Determine the (X, Y) coordinate at the center of the cell enclosing the given text.  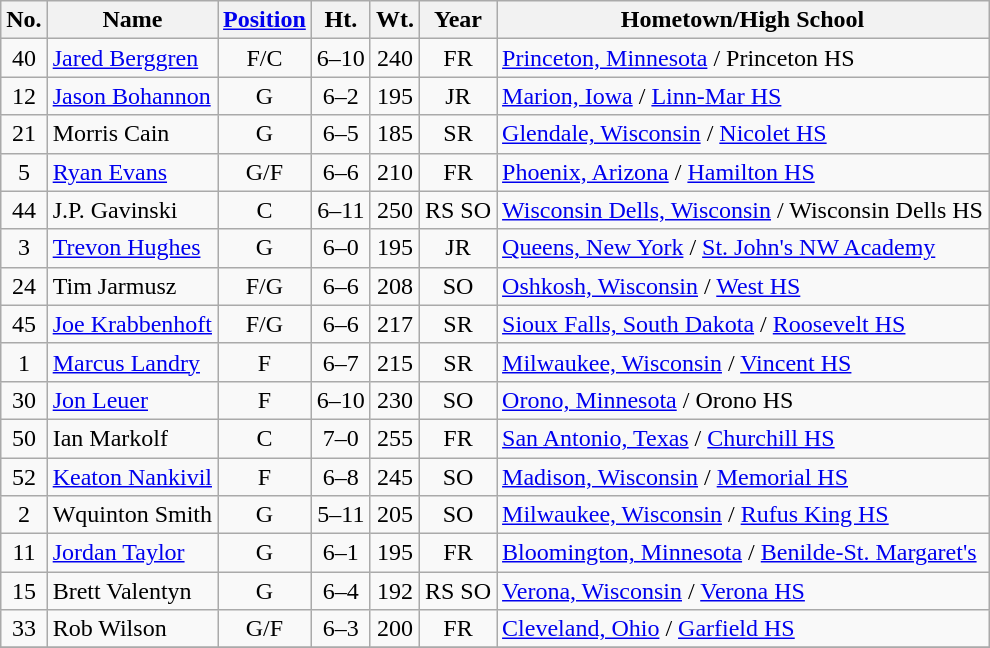
Rob Wilson (132, 629)
6–5 (340, 134)
52 (24, 477)
Ian Markolf (132, 438)
Cleveland, Ohio / Garfield HS (743, 629)
Glendale, Wisconsin / Nicolet HS (743, 134)
Sioux Falls, South Dakota / Roosevelt HS (743, 324)
44 (24, 210)
Milwaukee, Wisconsin / Rufus King HS (743, 515)
Tim Jarmusz (132, 286)
210 (394, 172)
185 (394, 134)
Marion, Iowa / Linn-Mar HS (743, 96)
Wisconsin Dells, Wisconsin / Wisconsin Dells HS (743, 210)
San Antonio, Texas / Churchill HS (743, 438)
5–11 (340, 515)
Phoenix, Arizona / Hamilton HS (743, 172)
6–1 (340, 553)
192 (394, 591)
Jon Leuer (132, 400)
208 (394, 286)
200 (394, 629)
Ryan Evans (132, 172)
Joe Krabbenhoft (132, 324)
6–0 (340, 248)
255 (394, 438)
1 (24, 362)
Trevon Hughes (132, 248)
230 (394, 400)
33 (24, 629)
Name (132, 20)
217 (394, 324)
6–3 (340, 629)
3 (24, 248)
Jared Berggren (132, 58)
Milwaukee, Wisconsin / Vincent HS (743, 362)
6–8 (340, 477)
24 (24, 286)
Keaton Nankivil (132, 477)
6–11 (340, 210)
Bloomington, Minnesota / Benilde-St. Margaret's (743, 553)
Jason Bohannon (132, 96)
Hometown/High School (743, 20)
Position (265, 20)
240 (394, 58)
5 (24, 172)
Morris Cain (132, 134)
7–0 (340, 438)
40 (24, 58)
215 (394, 362)
Wt. (394, 20)
Orono, Minnesota / Orono HS (743, 400)
Oshkosh, Wisconsin / West HS (743, 286)
250 (394, 210)
21 (24, 134)
Year (458, 20)
12 (24, 96)
205 (394, 515)
Ht. (340, 20)
Verona, Wisconsin / Verona HS (743, 591)
50 (24, 438)
J.P. Gavinski (132, 210)
6–4 (340, 591)
Wquinton Smith (132, 515)
Princeton, Minnesota / Princeton HS (743, 58)
Marcus Landry (132, 362)
F/C (265, 58)
245 (394, 477)
No. (24, 20)
Brett Valentyn (132, 591)
Madison, Wisconsin / Memorial HS (743, 477)
15 (24, 591)
Queens, New York / St. John's NW Academy (743, 248)
2 (24, 515)
Jordan Taylor (132, 553)
30 (24, 400)
11 (24, 553)
45 (24, 324)
6–7 (340, 362)
6–2 (340, 96)
